Search for the cell housing the specified text and yield its (X, Y) center coordinate. 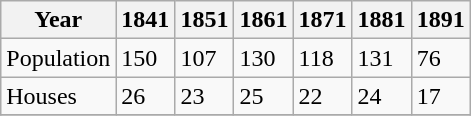
131 (382, 58)
1851 (204, 20)
Year (58, 20)
76 (440, 58)
130 (264, 58)
23 (204, 96)
24 (382, 96)
1881 (382, 20)
22 (322, 96)
150 (146, 58)
26 (146, 96)
1841 (146, 20)
1861 (264, 20)
1871 (322, 20)
17 (440, 96)
25 (264, 96)
1891 (440, 20)
107 (204, 58)
118 (322, 58)
Population (58, 58)
Houses (58, 96)
